Output the (X, Y) coordinate of the center of the cell containing the given text.  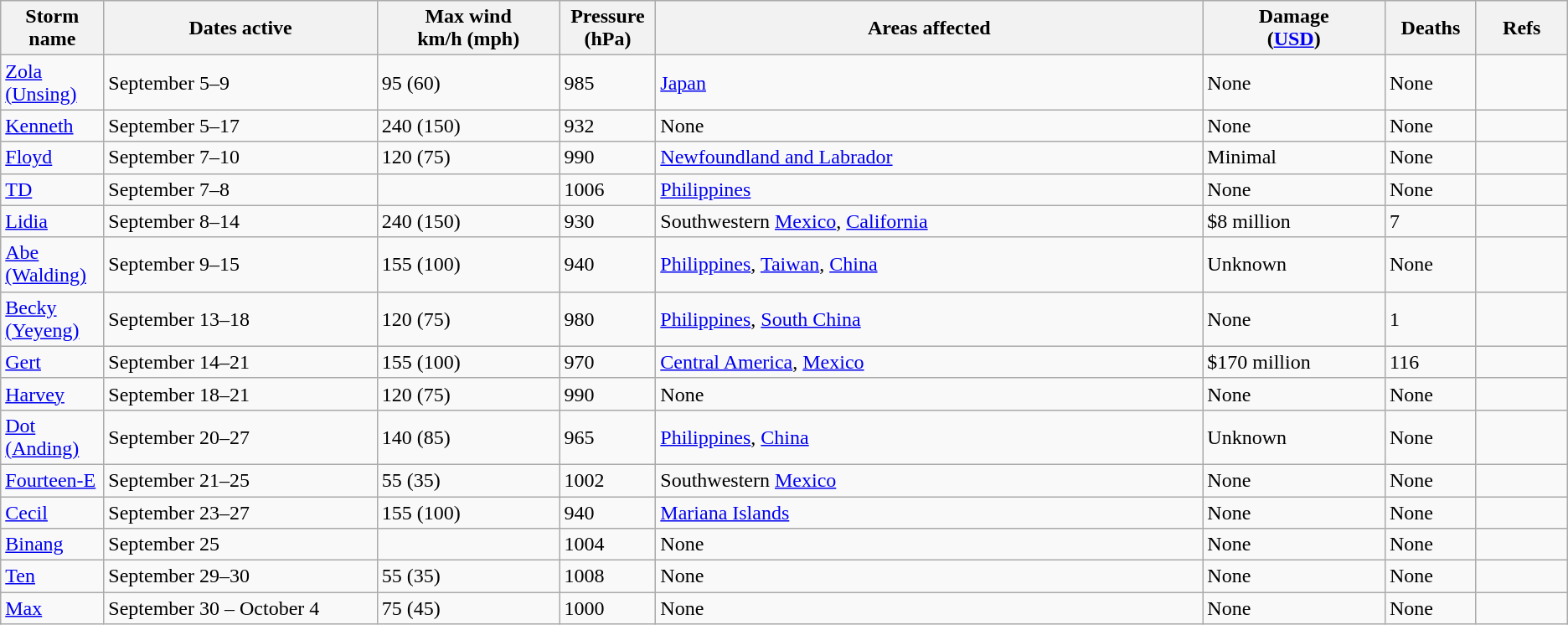
Minimal (1294, 158)
Becky (Yeyeng) (52, 318)
1000 (608, 608)
140 (85) (468, 437)
Max windkm/h (mph) (468, 28)
September 23–27 (241, 512)
985 (608, 82)
Damage(USD) (1294, 28)
Pressure(hPa) (608, 28)
Southwestern Mexico, California (930, 221)
TD (52, 189)
$8 million (1294, 221)
Zola (Unsing) (52, 82)
Floyd (52, 158)
September 7–10 (241, 158)
Kenneth (52, 126)
965 (608, 437)
Dot (Anding) (52, 437)
September 29–30 (241, 576)
Southwestern Mexico (930, 480)
September 13–18 (241, 318)
September 9–15 (241, 265)
September 5–17 (241, 126)
September 14–21 (241, 362)
Philippines, Taiwan, China (930, 265)
Ten (52, 576)
Harvey (52, 394)
932 (608, 126)
1004 (608, 545)
September 20–27 (241, 437)
95 (60) (468, 82)
116 (1431, 362)
Dates active (241, 28)
September 5–9 (241, 82)
Refs (1521, 28)
Gert (52, 362)
Philippines (930, 189)
7 (1431, 221)
Areas affected (930, 28)
September 25 (241, 545)
Newfoundland and Labrador (930, 158)
Lidia (52, 221)
$170 million (1294, 362)
1002 (608, 480)
September 21–25 (241, 480)
Storm name (52, 28)
Max (52, 608)
Cecil (52, 512)
September 30 – October 4 (241, 608)
Binang (52, 545)
1 (1431, 318)
September 8–14 (241, 221)
September 7–8 (241, 189)
September 18–21 (241, 394)
Abe (Walding) (52, 265)
Fourteen-E (52, 480)
Philippines, South China (930, 318)
1006 (608, 189)
Central America, Mexico (930, 362)
75 (45) (468, 608)
Philippines, China (930, 437)
930 (608, 221)
980 (608, 318)
Japan (930, 82)
1008 (608, 576)
Mariana Islands (930, 512)
970 (608, 362)
Deaths (1431, 28)
